Search for the cell housing the specified text and yield its (X, Y) center coordinate. 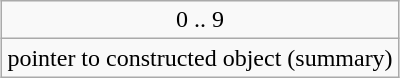
0 .. 9 (200, 20)
pointer to constructed object (summary) (200, 58)
